Detect which cell encompasses the target text, then output its [X, Y] center coordinate. 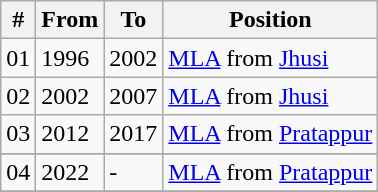
2012 [70, 134]
02 [18, 96]
From [70, 20]
01 [18, 58]
# [18, 20]
2017 [134, 134]
2007 [134, 96]
Position [270, 20]
1996 [70, 58]
To [134, 20]
04 [18, 172]
2022 [70, 172]
- [134, 172]
03 [18, 134]
